Find where the given text appears and provide that cell's center as [x, y] coordinate. 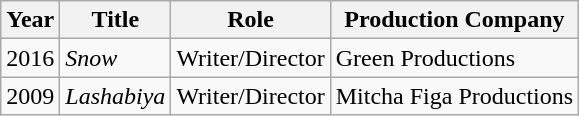
2016 [30, 58]
Role [250, 20]
2009 [30, 96]
Green Productions [454, 58]
Mitcha Figa Productions [454, 96]
Production Company [454, 20]
Year [30, 20]
Snow [116, 58]
Title [116, 20]
Lashabiya [116, 96]
